Detect which cell encompasses the target text, then output its (X, Y) center coordinate. 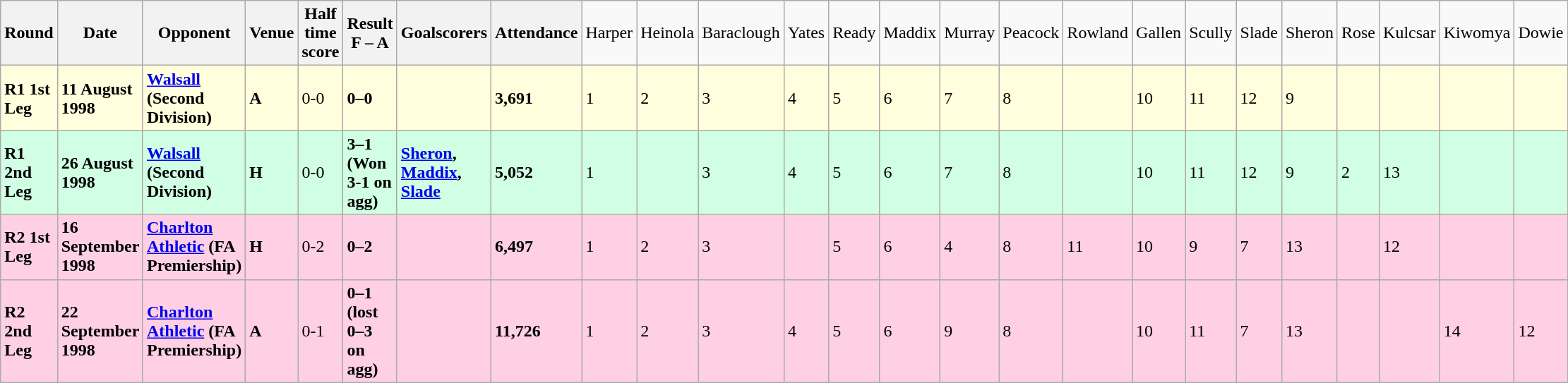
Gallen (1159, 33)
Slade (1259, 33)
Kulcsar (1410, 33)
5,052 (537, 172)
Yates (806, 33)
11 August 1998 (100, 98)
Murray (970, 33)
0–0 (370, 98)
0-1 (321, 331)
Peacock (1031, 33)
Kiwomya (1477, 33)
Opponent (193, 33)
Goalscorers (443, 33)
16 September 1998 (100, 247)
0–2 (370, 247)
ResultF – A (370, 33)
Maddix (910, 33)
Sheron (1309, 33)
Baraclough (741, 33)
3–1 (Won 3-1 on agg) (370, 172)
Ready (854, 33)
Attendance (537, 33)
Dowie (1540, 33)
0–1 (lost 0–3 on agg) (370, 331)
11,726 (537, 331)
6,497 (537, 247)
Heinola (668, 33)
Half time score (321, 33)
R2 2nd Leg (29, 331)
Date (100, 33)
Scully (1211, 33)
Round (29, 33)
26 August 1998 (100, 172)
Rowland (1098, 33)
R1 2nd Leg (29, 172)
R2 1st Leg (29, 247)
R1 1st Leg (29, 98)
0-2 (321, 247)
Sheron, Maddix, Slade (443, 172)
Venue (272, 33)
22 September 1998 (100, 331)
Harper (609, 33)
Rose (1358, 33)
3,691 (537, 98)
14 (1477, 331)
